For the text-containing cell, return its midpoint in [X, Y] coordinate format. 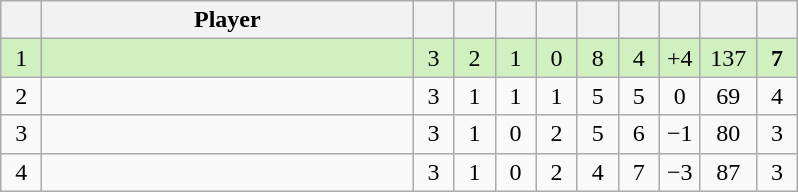
137 [728, 58]
−3 [680, 172]
69 [728, 96]
+4 [680, 58]
87 [728, 172]
Player [228, 20]
8 [598, 58]
−1 [680, 134]
6 [638, 134]
80 [728, 134]
